Identify which cell holds the provided text, then report its [X, Y] central coordinate. 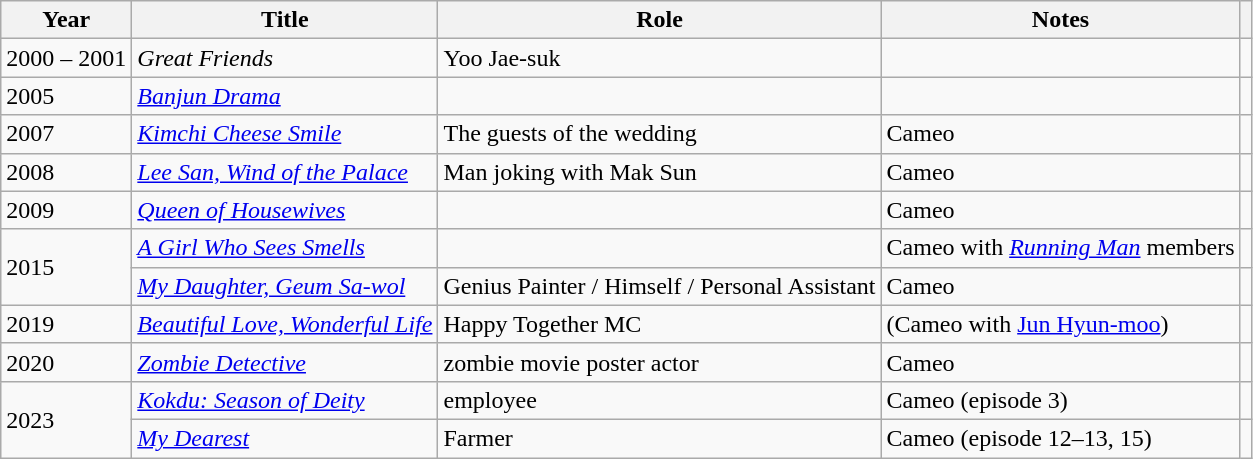
2023 [66, 419]
Role [660, 20]
Beautiful Love, Wonderful Life [285, 324]
Notes [1060, 20]
Yoo Jae-suk [660, 58]
2019 [66, 324]
Banjun Drama [285, 96]
2005 [66, 96]
Man joking with Mak Sun [660, 172]
Title [285, 20]
Lee San, Wind of the Palace [285, 172]
2020 [66, 362]
2000 – 2001 [66, 58]
2007 [66, 134]
2009 [66, 210]
The guests of the wedding [660, 134]
Cameo with Running Man members [1060, 248]
zombie movie poster actor [660, 362]
Farmer [660, 438]
Kokdu: Season of Deity [285, 400]
Queen of Housewives [285, 210]
Genius Painter / Himself / Personal Assistant [660, 286]
Great Friends [285, 58]
2008 [66, 172]
Cameo (episode 12–13, 15) [1060, 438]
My Daughter, Geum Sa-wol [285, 286]
2015 [66, 267]
Happy Together MC [660, 324]
My Dearest [285, 438]
A Girl Who Sees Smells [285, 248]
Cameo (episode 3) [1060, 400]
Kimchi Cheese Smile [285, 134]
(Cameo with Jun Hyun-moo) [1060, 324]
employee [660, 400]
Year [66, 20]
Zombie Detective [285, 362]
